Return the [X, Y] coordinate for the center point of the cell that contains the specified text.  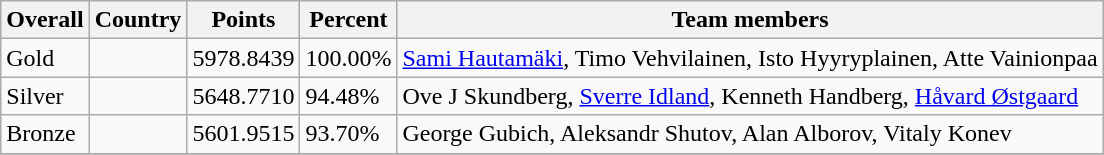
Sami Hautamäki, Timo Vehvilainen, Isto Hyyryplainen, Atte Vainionpaa [750, 58]
Overall [45, 20]
Bronze [45, 134]
Team members [750, 20]
94.48% [348, 96]
93.70% [348, 134]
5978.8439 [244, 58]
George Gubich, Aleksandr Shutov, Alan Alborov, Vitaly Konev [750, 134]
5601.9515 [244, 134]
Silver [45, 96]
Gold [45, 58]
5648.7710 [244, 96]
Country [138, 20]
Ove J Skundberg, Sverre Idland, Kenneth Handberg, Håvard Østgaard [750, 96]
Points [244, 20]
100.00% [348, 58]
Percent [348, 20]
